Pinpoint the cell where the given text exists, returning its [x, y] midpoint coordinate. 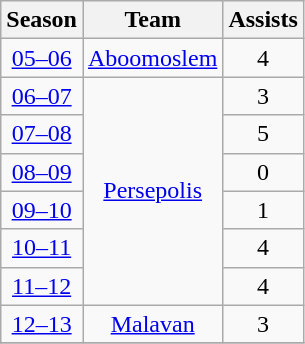
Assists [263, 20]
11–12 [42, 286]
09–10 [42, 210]
12–13 [42, 324]
05–06 [42, 58]
10–11 [42, 248]
Aboomoslem [152, 58]
Malavan [152, 324]
0 [263, 172]
1 [263, 210]
08–09 [42, 172]
Season [42, 20]
Team [152, 20]
07–08 [42, 134]
Persepolis [152, 191]
06–07 [42, 96]
5 [263, 134]
